Identify which cell holds the provided text, then report its [x, y] central coordinate. 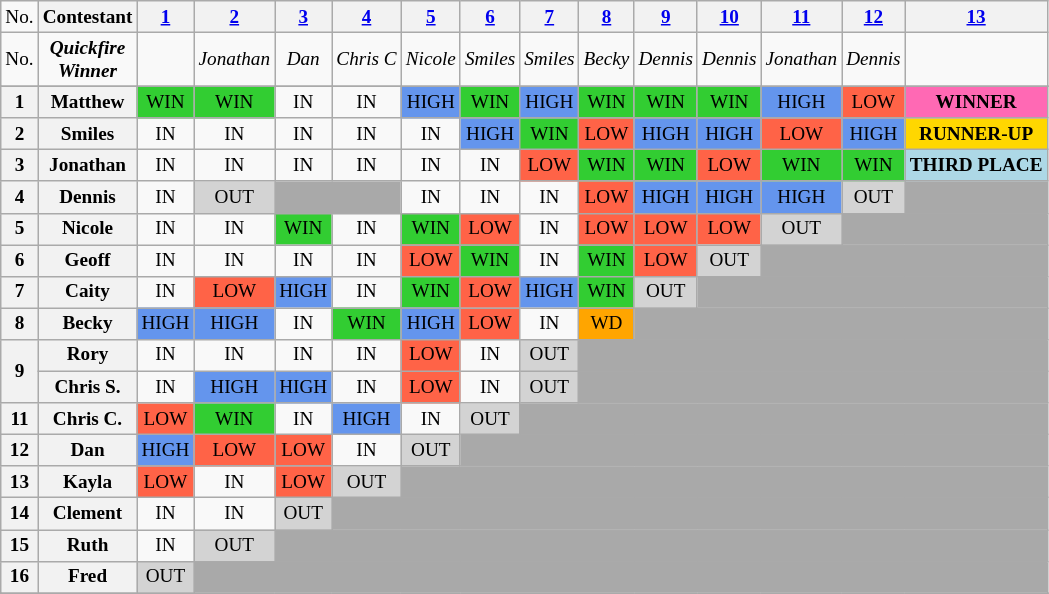
RUNNER-UP [976, 134]
Caity [88, 292]
WINNER [976, 102]
QuickfireWinner [88, 59]
Geoff [88, 261]
14 [20, 514]
WD [606, 324]
Matthew [88, 102]
Rory [88, 355]
Clement [88, 514]
Kayla [88, 482]
16 [20, 577]
Ruth [88, 545]
Chris C. [88, 419]
Chris S. [88, 387]
Fred [88, 577]
10 [729, 17]
Chris C [366, 59]
15 [20, 545]
THIRD PLACE [976, 166]
Contestant [88, 17]
